Find where the given text appears and provide that cell's center as [x, y] coordinate. 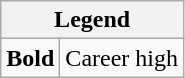
Bold [30, 58]
Career high [122, 58]
Legend [92, 20]
